From the cell containing the given text, extract its center point as [X, Y] coordinate. 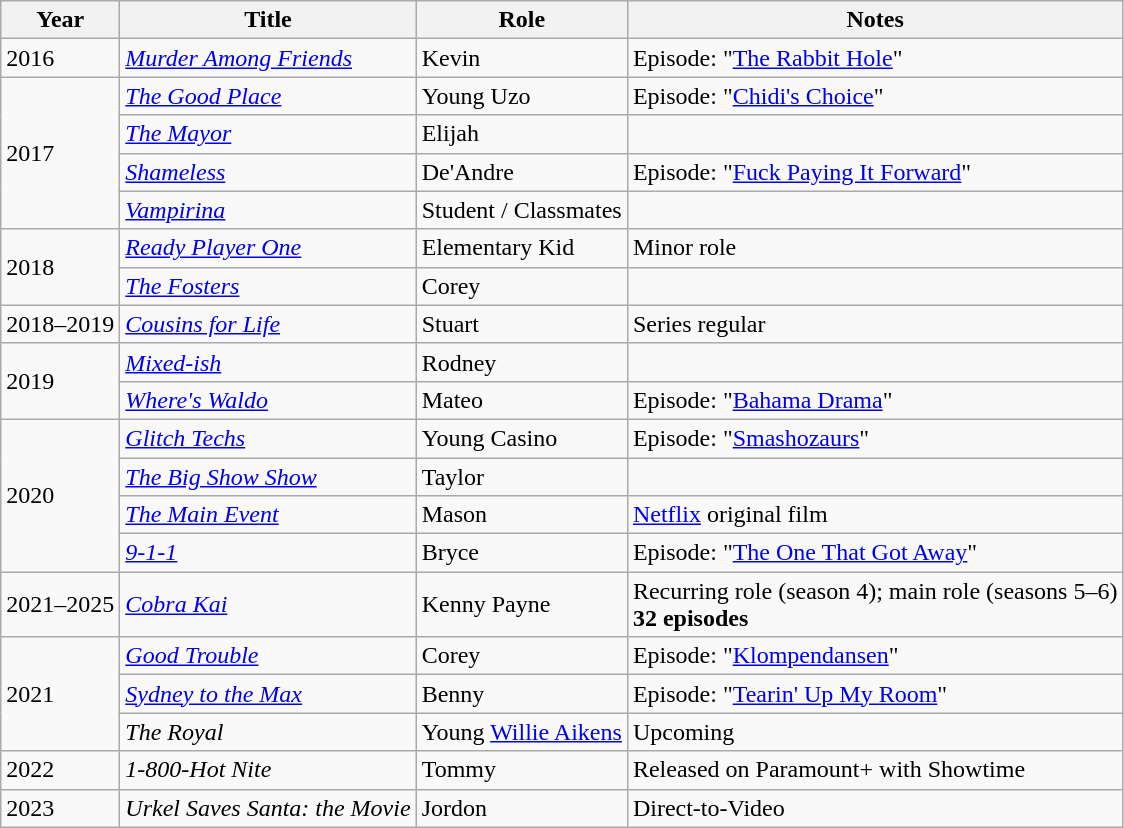
Kevin [522, 58]
Benny [522, 694]
2018–2019 [60, 324]
Young Casino [522, 438]
The Big Show Show [268, 477]
Sydney to the Max [268, 694]
Title [268, 20]
2021–2025 [60, 604]
Young Uzo [522, 96]
Episode: "Bahama Drama" [875, 400]
Mixed-ish [268, 362]
The Good Place [268, 96]
Netflix original film [875, 515]
Murder Among Friends [268, 58]
Episode: "Fuck Paying It Forward" [875, 172]
Student / Classmates [522, 210]
Mateo [522, 400]
Notes [875, 20]
2016 [60, 58]
2023 [60, 808]
Upcoming [875, 732]
Elementary Kid [522, 248]
Kenny Payne [522, 604]
Recurring role (season 4); main role (seasons 5–6)32 episodes [875, 604]
Cousins for Life [268, 324]
Bryce [522, 553]
Where's Waldo [268, 400]
Episode: "Tearin' Up My Room" [875, 694]
Episode: "The Rabbit Hole" [875, 58]
2022 [60, 770]
9-1-1 [268, 553]
Tommy [522, 770]
Glitch Techs [268, 438]
Mason [522, 515]
Jordon [522, 808]
Taylor [522, 477]
2017 [60, 153]
Vampirina [268, 210]
Series regular [875, 324]
Direct-to-Video [875, 808]
2021 [60, 694]
Episode: "Smashozaurs" [875, 438]
Role [522, 20]
Rodney [522, 362]
1-800-Hot Nite [268, 770]
De'Andre [522, 172]
2019 [60, 381]
The Mayor [268, 134]
2018 [60, 267]
Stuart [522, 324]
Urkel Saves Santa: the Movie [268, 808]
Year [60, 20]
Young Willie Aikens [522, 732]
Released on Paramount+ with Showtime [875, 770]
Episode: "The One That Got Away" [875, 553]
Minor role [875, 248]
Ready Player One [268, 248]
The Fosters [268, 286]
Good Trouble [268, 656]
2020 [60, 495]
Episode: "Klompendansen" [875, 656]
Cobra Kai [268, 604]
Episode: "Chidi's Choice" [875, 96]
Elijah [522, 134]
Shameless [268, 172]
The Royal [268, 732]
The Main Event [268, 515]
